Capture the cell that displays the provided text and extract its [X, Y] central coordinate. 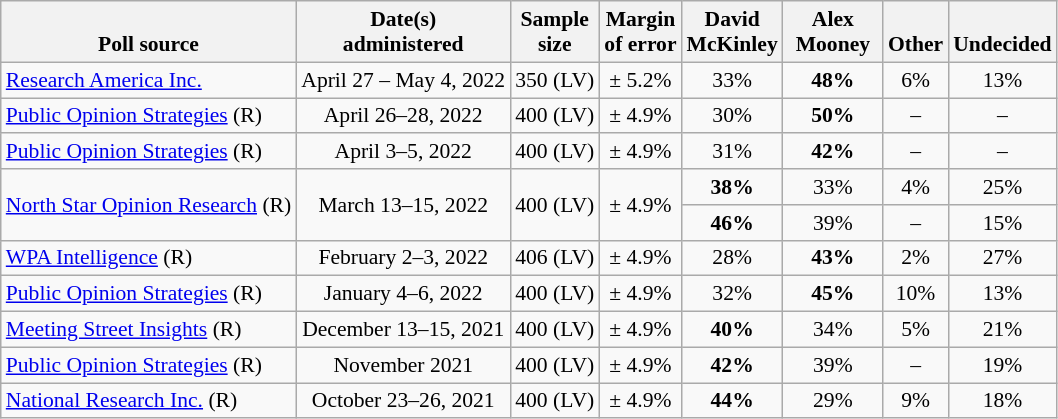
Undecided [1002, 32]
34% [833, 330]
AlexMooney [833, 32]
50% [833, 116]
29% [833, 401]
2% [916, 258]
45% [833, 294]
5% [916, 330]
25% [1002, 187]
44% [732, 401]
4% [916, 187]
27% [1002, 258]
Marginof error [640, 32]
Date(s)administered [403, 32]
March 13–15, 2022 [403, 204]
± 5.2% [640, 80]
18% [1002, 401]
6% [916, 80]
10% [916, 294]
April 3–5, 2022 [403, 152]
Meeting Street Insights (R) [148, 330]
Poll source [148, 32]
9% [916, 401]
January 4–6, 2022 [403, 294]
43% [833, 258]
October 23–26, 2021 [403, 401]
National Research Inc. (R) [148, 401]
April 26–28, 2022 [403, 116]
WPA Intelligence (R) [148, 258]
15% [1002, 223]
28% [732, 258]
406 (LV) [554, 258]
38% [732, 187]
48% [833, 80]
30% [732, 116]
32% [732, 294]
21% [1002, 330]
DavidMcKinley [732, 32]
Research America Inc. [148, 80]
Other [916, 32]
November 2021 [403, 365]
40% [732, 330]
31% [732, 152]
April 27 – May 4, 2022 [403, 80]
February 2–3, 2022 [403, 258]
350 (LV) [554, 80]
Samplesize [554, 32]
46% [732, 223]
19% [1002, 365]
North Star Opinion Research (R) [148, 204]
December 13–15, 2021 [403, 330]
